Return [X, Y] of the center of cell containing provided text 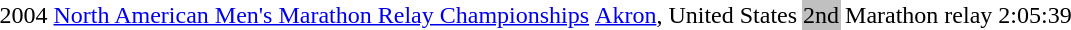
North American Men's Marathon Relay Championships [322, 15]
Akron, United States [696, 15]
2nd [822, 15]
Marathon relay [919, 15]
